Output the [X, Y] coordinate of the center of the cell containing the given text.  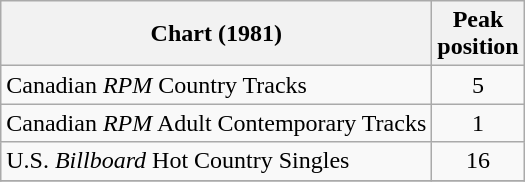
Canadian RPM Country Tracks [216, 85]
5 [478, 85]
1 [478, 123]
Peakposition [478, 34]
Canadian RPM Adult Contemporary Tracks [216, 123]
Chart (1981) [216, 34]
U.S. Billboard Hot Country Singles [216, 161]
16 [478, 161]
